For the text-containing cell, return its midpoint in [X, Y] coordinate format. 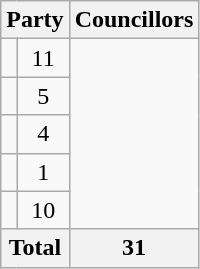
Total [35, 248]
1 [43, 172]
31 [134, 248]
Councillors [134, 20]
4 [43, 134]
5 [43, 96]
Party [35, 20]
10 [43, 210]
11 [43, 58]
